Determine the [x, y] coordinate at the center of the cell enclosing the given text.  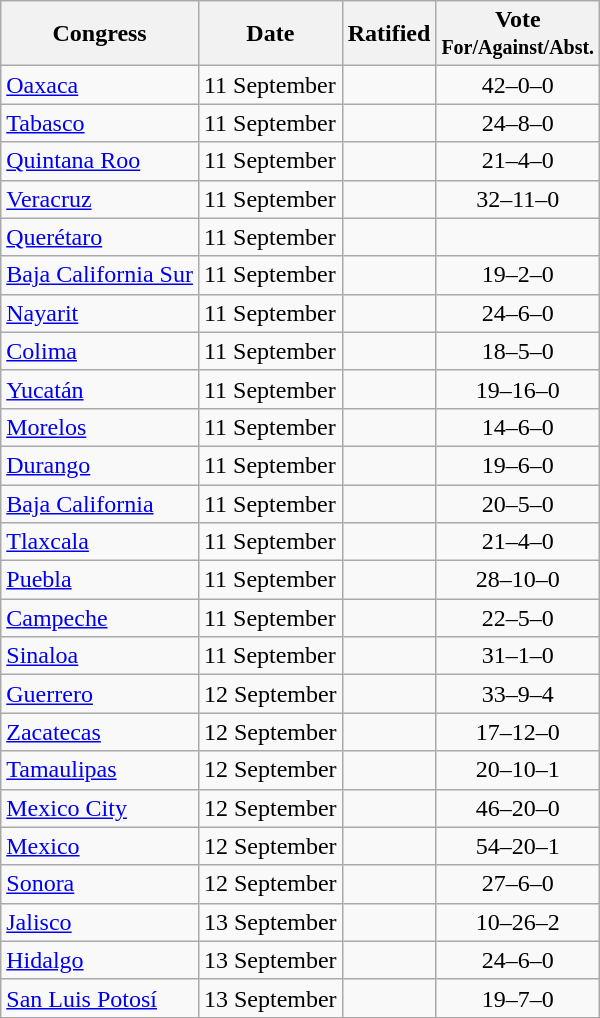
19–16–0 [518, 389]
19–2–0 [518, 275]
Durango [100, 465]
Veracruz [100, 199]
19–7–0 [518, 998]
Baja California Sur [100, 275]
Tabasco [100, 123]
19–6–0 [518, 465]
Hidalgo [100, 960]
Puebla [100, 580]
Yucatán [100, 389]
28–10–0 [518, 580]
22–5–0 [518, 618]
VoteFor/Against/Abst. [518, 34]
Congress [100, 34]
Mexico City [100, 808]
Morelos [100, 427]
20–10–1 [518, 770]
46–20–0 [518, 808]
31–1–0 [518, 656]
Guerrero [100, 694]
42–0–0 [518, 85]
Baja California [100, 503]
Date [270, 34]
27–6–0 [518, 884]
33–9–4 [518, 694]
Querétaro [100, 237]
Sinaloa [100, 656]
San Luis Potosí [100, 998]
Zacatecas [100, 732]
Ratified [389, 34]
Oaxaca [100, 85]
Quintana Roo [100, 161]
Colima [100, 351]
54–20–1 [518, 846]
10–26–2 [518, 922]
14–6–0 [518, 427]
32–11–0 [518, 199]
17–12–0 [518, 732]
Nayarit [100, 313]
18–5–0 [518, 351]
Tlaxcala [100, 542]
Jalisco [100, 922]
24–8–0 [518, 123]
Mexico [100, 846]
20–5–0 [518, 503]
Sonora [100, 884]
Campeche [100, 618]
Tamaulipas [100, 770]
